Provide the [X, Y] coordinate of the cell's center where the given text is located.  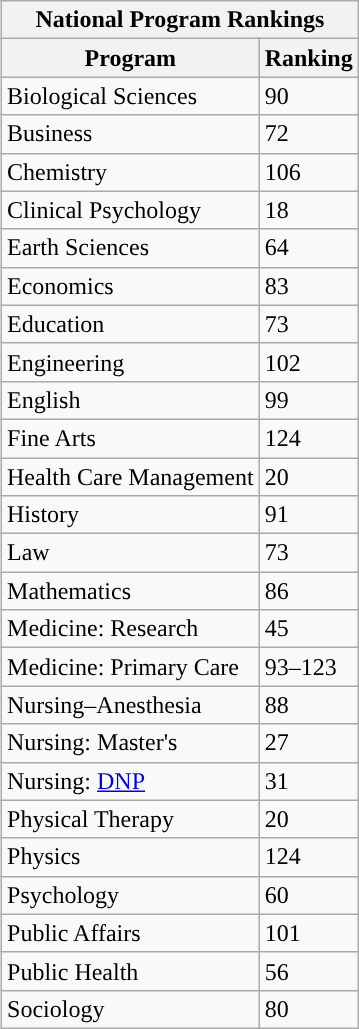
Fine Arts [131, 438]
Nursing: Master's [131, 743]
Physical Therapy [131, 819]
83 [308, 286]
Psychology [131, 895]
91 [308, 515]
Medicine: Primary Care [131, 667]
Nursing–Anesthesia [131, 705]
Ranking [308, 58]
Sociology [131, 1009]
Engineering [131, 362]
90 [308, 96]
Law [131, 553]
27 [308, 743]
National Program Rankings [180, 20]
Mathematics [131, 591]
Clinical Psychology [131, 210]
Public Health [131, 971]
31 [308, 781]
Public Affairs [131, 933]
60 [308, 895]
Medicine: Research [131, 629]
Earth Sciences [131, 248]
88 [308, 705]
Education [131, 324]
History [131, 515]
72 [308, 134]
Chemistry [131, 172]
Program [131, 58]
64 [308, 248]
18 [308, 210]
English [131, 400]
Health Care Management [131, 477]
80 [308, 1009]
56 [308, 971]
Business [131, 134]
106 [308, 172]
Biological Sciences [131, 96]
93–123 [308, 667]
Physics [131, 857]
86 [308, 591]
102 [308, 362]
101 [308, 933]
45 [308, 629]
99 [308, 400]
Economics [131, 286]
Nursing: DNP [131, 781]
